From the cell containing the given text, extract its center point as [x, y] coordinate. 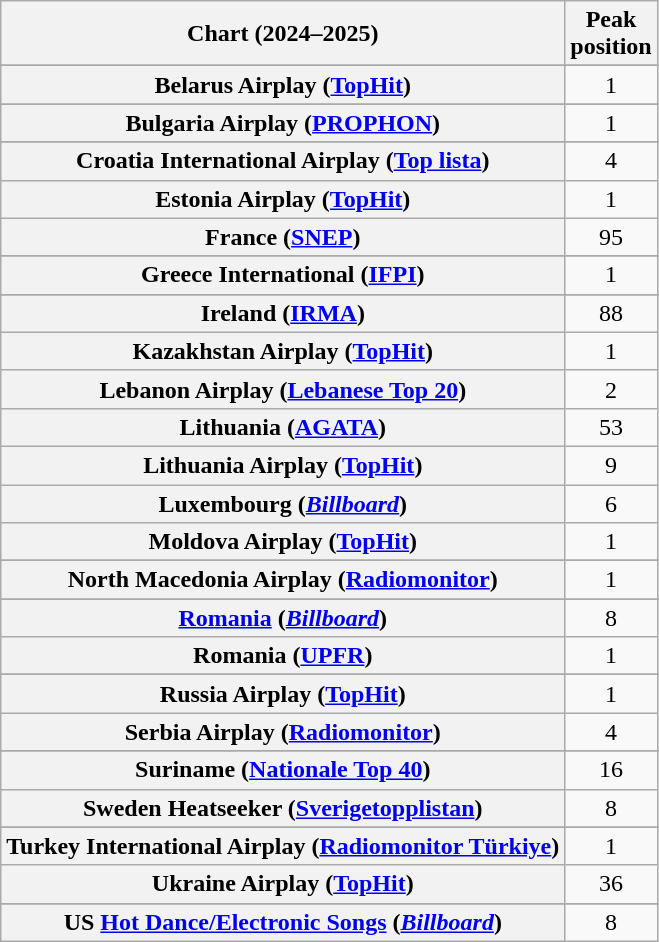
Croatia International Airplay (Top lista) [283, 161]
53 [611, 427]
88 [611, 313]
Peakposition [611, 34]
Estonia Airplay (TopHit) [283, 199]
Romania (Billboard) [283, 618]
Luxembourg (Billboard) [283, 503]
Belarus Airplay (TopHit) [283, 85]
Ukraine Airplay (TopHit) [283, 884]
Romania (UPFR) [283, 656]
North Macedonia Airplay (Radiomonitor) [283, 580]
US Hot Dance/Electronic Songs (Billboard) [283, 922]
Moldova Airplay (TopHit) [283, 542]
9 [611, 465]
Bulgaria Airplay (PROPHON) [283, 123]
France (SNEP) [283, 237]
Serbia Airplay (Radiomonitor) [283, 732]
95 [611, 237]
Lebanon Airplay (Lebanese Top 20) [283, 389]
Turkey International Airplay (Radiomonitor Türkiye) [283, 846]
Chart (2024–2025) [283, 34]
2 [611, 389]
36 [611, 884]
Suriname (Nationale Top 40) [283, 770]
6 [611, 503]
Ireland (IRMA) [283, 313]
Lithuania Airplay (TopHit) [283, 465]
Sweden Heatseeker (Sverigetopplistan) [283, 808]
Kazakhstan Airplay (TopHit) [283, 351]
Russia Airplay (TopHit) [283, 694]
Lithuania (AGATA) [283, 427]
16 [611, 770]
Greece International (IFPI) [283, 275]
